Locate the cell with the specified text and output its (X, Y) center coordinate. 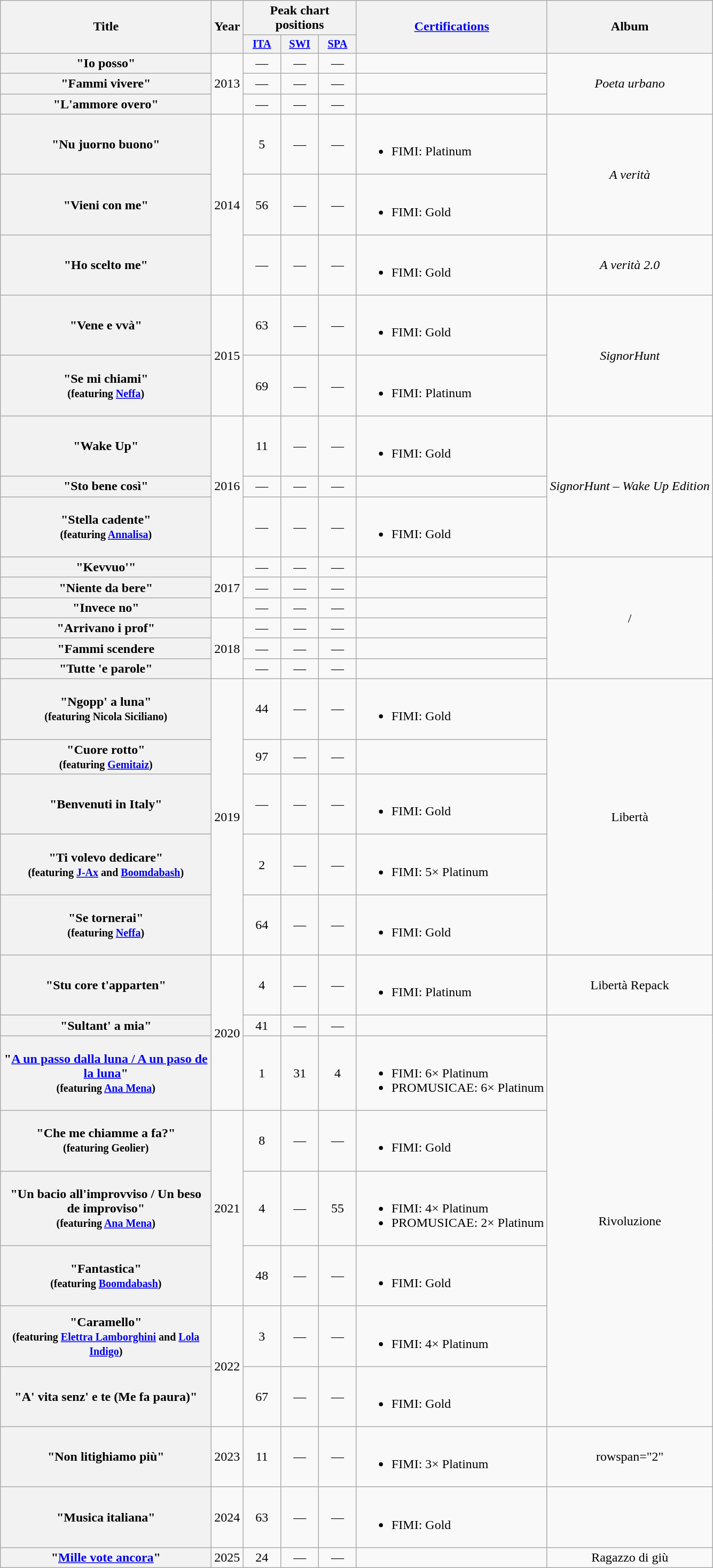
FIMI: 3× Platinum (452, 1456)
"A un passo dalla luna / A un paso de la luna"(featuring Ana Mena) (106, 1073)
Ragazzo di giù (630, 1557)
56 (262, 205)
"Tutte 'e parole" (106, 668)
"Cuore rotto"(featuring Gemitaiz) (106, 757)
Certifications (452, 27)
"Ngopp' a luna"(featuring Nicola Siciliano) (106, 709)
Peak chart positions (300, 18)
2024 (228, 1517)
Album (630, 27)
64 (262, 925)
2015 (228, 356)
2014 (228, 205)
"Che me chiamme a fa?"(featuring Geolier) (106, 1140)
SWI (300, 44)
SignorHunt – Wake Up Edition (630, 486)
Title (106, 27)
97 (262, 757)
"Niente da bere" (106, 587)
A verità 2.0 (630, 265)
"Caramello" (featuring Elettra Lamborghini and Lola Indigo) (106, 1336)
FIMI: 6× PlatinumPROMUSICAE: 6× Platinum (452, 1073)
"L'ammore overo" (106, 104)
"Sultant' a mia" (106, 1026)
2017 (228, 587)
"Invece no" (106, 608)
31 (300, 1073)
67 (262, 1397)
Year (228, 27)
48 (262, 1276)
"Stella cadente"(featuring Annalisa) (106, 526)
FIMI: 4× Platinum (452, 1336)
A verità (630, 175)
2016 (228, 486)
2013 (228, 83)
"Vieni con me" (106, 205)
2019 (228, 817)
"Arrivano i prof" (106, 628)
1 (262, 1073)
24 (262, 1557)
2025 (228, 1557)
3 (262, 1336)
"Ti volevo dedicare"(featuring J-Ax and Boomdabash) (106, 865)
"Fantastica" (featuring Boomdabash) (106, 1276)
rowspan="2" (630, 1456)
55 (338, 1208)
Poeta urbano (630, 83)
SPA (338, 44)
"Benvenuti in Italy" (106, 804)
Libertà Repack (630, 986)
41 (262, 1026)
2 (262, 865)
SignorHunt (630, 356)
"Io posso" (106, 63)
"Stu core t'apparten" (106, 986)
"Sto bene così" (106, 486)
2018 (228, 648)
8 (262, 1140)
FIMI: 5× Platinum (452, 865)
"Se mi chiami" (featuring Neffa) (106, 385)
"A' vita senz' e te (Me fa paura)" (106, 1397)
2021 (228, 1208)
"Fammi scendere (106, 648)
ITA (262, 44)
"Un bacio all'improvviso / Un beso de improviso"(featuring Ana Mena) (106, 1208)
Libertà (630, 817)
"Kevvuo'" (106, 567)
Rivoluzione (630, 1221)
/ (630, 618)
5 (262, 144)
44 (262, 709)
"Wake Up" (106, 446)
"Ho scelto me" (106, 265)
"Nu juorno buono" (106, 144)
"Vene e vvà" (106, 326)
2023 (228, 1456)
2020 (228, 1033)
"Fammi vivere" (106, 84)
"Mille vote ancora" (106, 1557)
"Se tornerai"(featuring Neffa) (106, 925)
"Musica italiana" (106, 1517)
"Non litighiamo più" (106, 1456)
69 (262, 385)
FIMI: 4× PlatinumPROMUSICAE: 2× Platinum (452, 1208)
2022 (228, 1366)
